From the cell containing the given text, extract its center point as [x, y] coordinate. 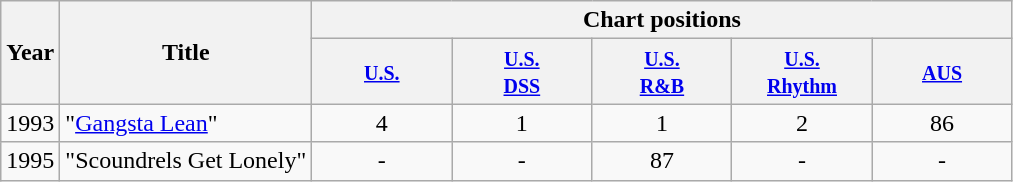
4 [382, 123]
Chart positions [662, 20]
U.S.DSS [522, 72]
U.S. [382, 72]
AUS [942, 72]
U.S.Rhythm [802, 72]
U.S.R&B [662, 72]
2 [802, 123]
"Gangsta Lean" [186, 123]
1995 [30, 161]
"Scoundrels Get Lonely" [186, 161]
1993 [30, 123]
Title [186, 52]
87 [662, 161]
Year [30, 52]
86 [942, 123]
